Output the (x, y) coordinate of the center of the cell containing the given text.  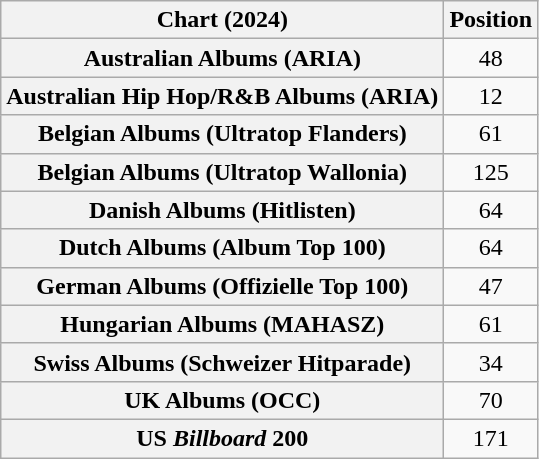
US Billboard 200 (222, 438)
Australian Albums (ARIA) (222, 58)
Danish Albums (Hitlisten) (222, 210)
34 (491, 362)
Dutch Albums (Album Top 100) (222, 248)
48 (491, 58)
Australian Hip Hop/R&B Albums (ARIA) (222, 96)
Position (491, 20)
47 (491, 286)
Belgian Albums (Ultratop Flanders) (222, 134)
70 (491, 400)
UK Albums (OCC) (222, 400)
Swiss Albums (Schweizer Hitparade) (222, 362)
171 (491, 438)
12 (491, 96)
Hungarian Albums (MAHASZ) (222, 324)
Chart (2024) (222, 20)
German Albums (Offizielle Top 100) (222, 286)
Belgian Albums (Ultratop Wallonia) (222, 172)
125 (491, 172)
